Capture the cell that displays the provided text and extract its (X, Y) central coordinate. 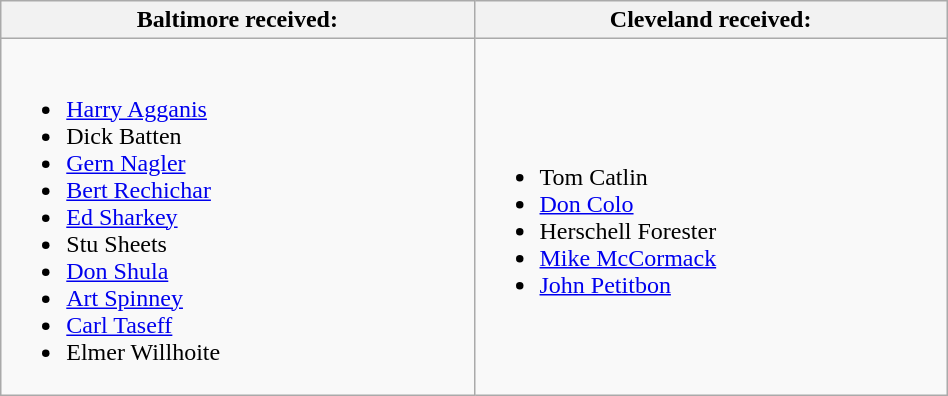
Cleveland received: (710, 20)
Baltimore received: (238, 20)
Tom Catlin Don Colo Herschell Forester Mike McCormack John Petitbon (710, 217)
Harry Agganis Dick Batten Gern Nagler Bert Rechichar Ed Sharkey Stu Sheets Don Shula Art Spinney Carl Taseff Elmer Willhoite (238, 217)
